Detect which cell encompasses the target text, then output its [x, y] center coordinate. 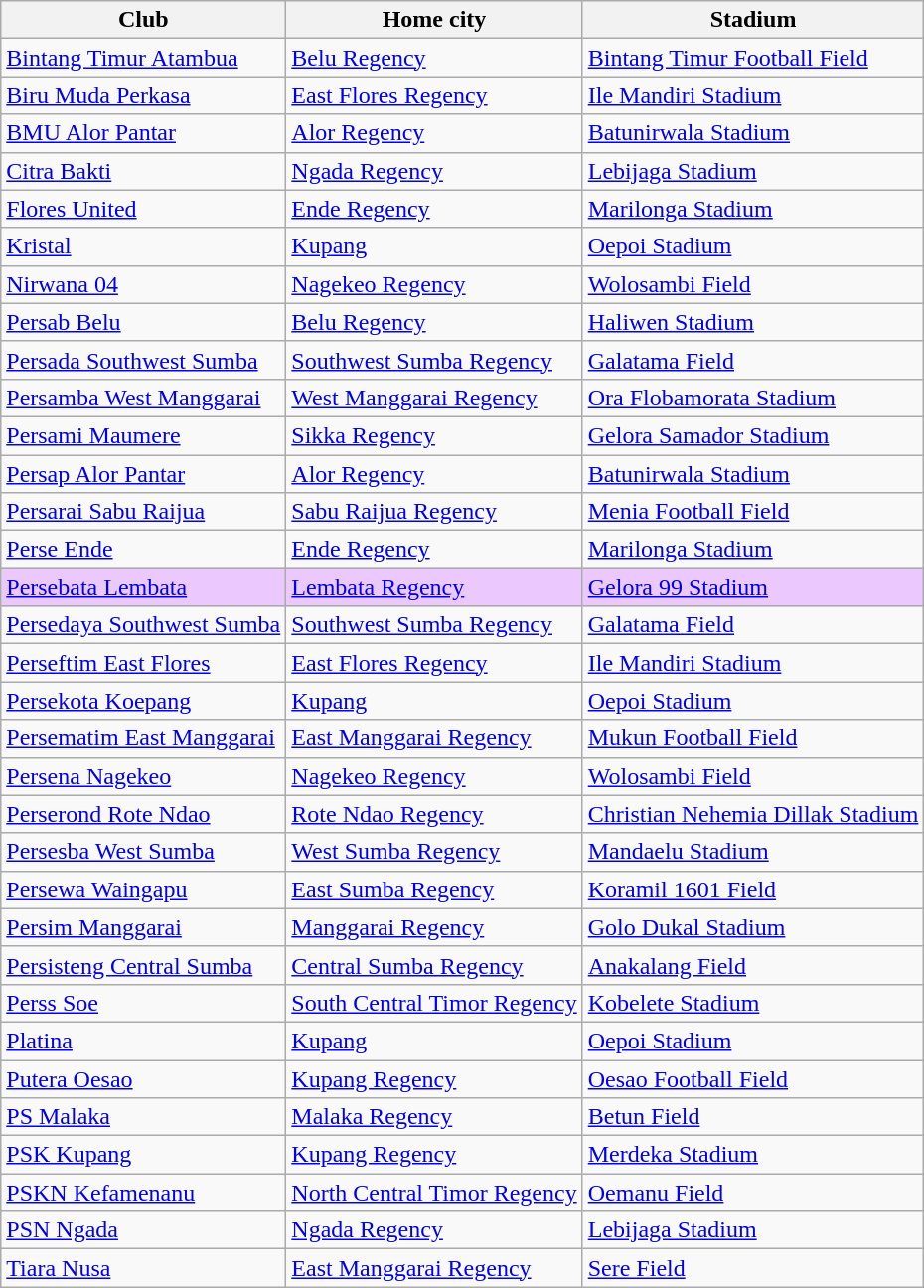
Kristal [143, 246]
Golo Dukal Stadium [753, 927]
Platina [143, 1041]
Lembata Regency [434, 587]
Home city [434, 20]
Perseftim East Flores [143, 663]
Sabu Raijua Regency [434, 512]
Betun Field [753, 1117]
Bintang Timur Atambua [143, 58]
Biru Muda Perkasa [143, 95]
Sikka Regency [434, 435]
Nirwana 04 [143, 284]
Citra Bakti [143, 171]
PS Malaka [143, 1117]
Stadium [753, 20]
Persedaya Southwest Sumba [143, 625]
Persami Maumere [143, 435]
Persab Belu [143, 322]
PSN Ngada [143, 1230]
Ora Flobamorata Stadium [753, 398]
Gelora 99 Stadium [753, 587]
Bintang Timur Football Field [753, 58]
Persada Southwest Sumba [143, 360]
Haliwen Stadium [753, 322]
Flores United [143, 209]
Perse Ende [143, 550]
Persisteng Central Sumba [143, 965]
Persekota Koepang [143, 701]
Gelora Samador Stadium [753, 435]
Persarai Sabu Raijua [143, 512]
Anakalang Field [753, 965]
Christian Nehemia Dillak Stadium [753, 814]
Club [143, 20]
BMU Alor Pantar [143, 133]
Mukun Football Field [753, 738]
Manggarai Regency [434, 927]
Menia Football Field [753, 512]
North Central Timor Regency [434, 1193]
Rote Ndao Regency [434, 814]
Sere Field [753, 1268]
PSKN Kefamenanu [143, 1193]
Perss Soe [143, 1003]
PSK Kupang [143, 1155]
Tiara Nusa [143, 1268]
South Central Timor Regency [434, 1003]
East Sumba Regency [434, 889]
Merdeka Stadium [753, 1155]
Persebata Lembata [143, 587]
Koramil 1601 Field [753, 889]
Oesao Football Field [753, 1078]
West Sumba Regency [434, 852]
Persewa Waingapu [143, 889]
Persesba West Sumba [143, 852]
Malaka Regency [434, 1117]
West Manggarai Regency [434, 398]
Central Sumba Regency [434, 965]
Kobelete Stadium [753, 1003]
Persamba West Manggarai [143, 398]
Mandaelu Stadium [753, 852]
Persena Nagekeo [143, 776]
Perserond Rote Ndao [143, 814]
Persap Alor Pantar [143, 474]
Persim Manggarai [143, 927]
Putera Oesao [143, 1078]
Persematim East Manggarai [143, 738]
Oemanu Field [753, 1193]
